Return the [X, Y] coordinate for the center point of the cell that contains the specified text.  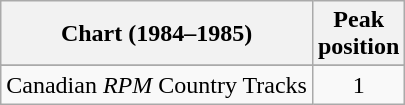
1 [358, 85]
Chart (1984–1985) [157, 34]
Peakposition [358, 34]
Canadian RPM Country Tracks [157, 85]
